Find where the given text appears and provide that cell's center as [X, Y] coordinate. 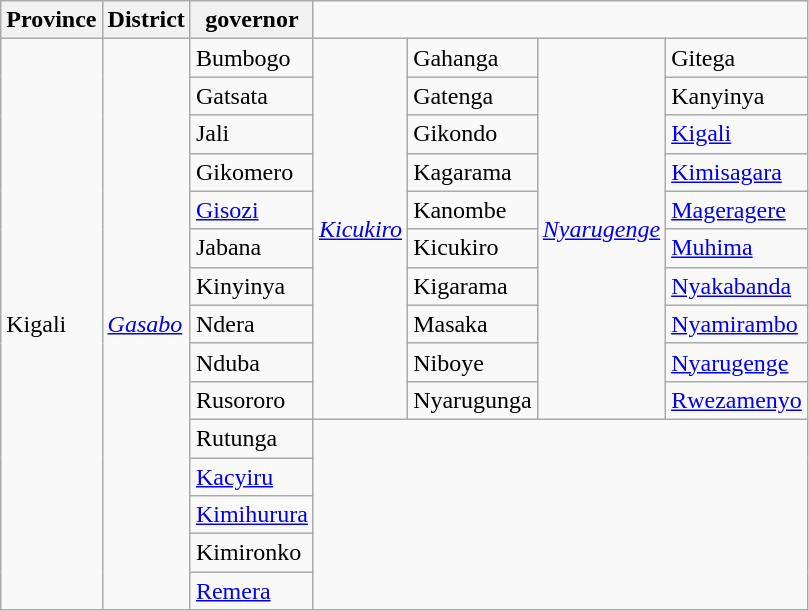
Kimisagara [737, 172]
Rwezamenyo [737, 400]
Gasabo [146, 324]
Masaka [473, 324]
Kigarama [473, 286]
Gitega [737, 58]
Jali [252, 134]
Kimironko [252, 553]
Rutunga [252, 438]
Gisozi [252, 210]
District [146, 20]
Ndera [252, 324]
Nyamirambo [737, 324]
Rusororo [252, 400]
Kinyinya [252, 286]
Gikondo [473, 134]
Remera [252, 591]
Nduba [252, 362]
Kanombe [473, 210]
Niboye [473, 362]
Nyarugunga [473, 400]
Mageragere [737, 210]
Gahanga [473, 58]
Gatsata [252, 96]
governor [252, 20]
Nyakabanda [737, 286]
Gatenga [473, 96]
Bumbogo [252, 58]
Jabana [252, 248]
Kacyiru [252, 477]
Kanyinya [737, 96]
Kimihurura [252, 515]
Province [52, 20]
Kagarama [473, 172]
Gikomero [252, 172]
Muhima [737, 248]
